Locate the cell with the specified text and output its (x, y) center coordinate. 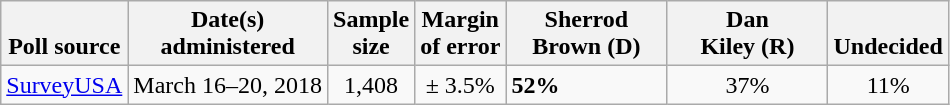
Undecided (888, 34)
SherrodBrown (D) (586, 34)
1,408 (372, 85)
Samplesize (372, 34)
Poll source (64, 34)
Date(s)administered (228, 34)
SurveyUSA (64, 85)
52% (586, 85)
March 16–20, 2018 (228, 85)
Marginof error (460, 34)
37% (748, 85)
DanKiley (R) (748, 34)
± 3.5% (460, 85)
11% (888, 85)
